Return the [x, y] coordinate for the center point of the cell that contains the specified text.  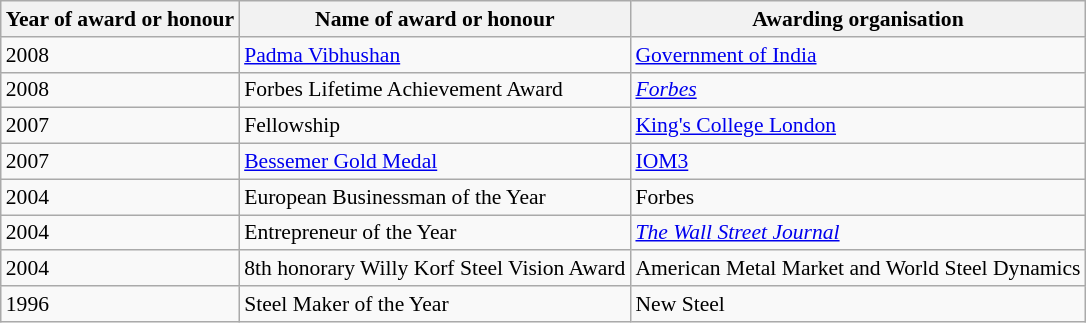
New Steel [858, 304]
Steel Maker of the Year [434, 304]
1996 [120, 304]
Awarding organisation [858, 19]
Entrepreneur of the Year [434, 233]
Government of India [858, 55]
8th honorary Willy Korf Steel Vision Award [434, 269]
King's College London [858, 126]
American Metal Market and World Steel Dynamics [858, 269]
The Wall Street Journal [858, 233]
Bessemer Gold Medal [434, 162]
IOM3 [858, 162]
European Businessman of the Year [434, 197]
Name of award or honour [434, 19]
Forbes Lifetime Achievement Award [434, 90]
Year of award or honour [120, 19]
Padma Vibhushan [434, 55]
Fellowship [434, 126]
